Output the [x, y] coordinate of the center of the cell containing the given text.  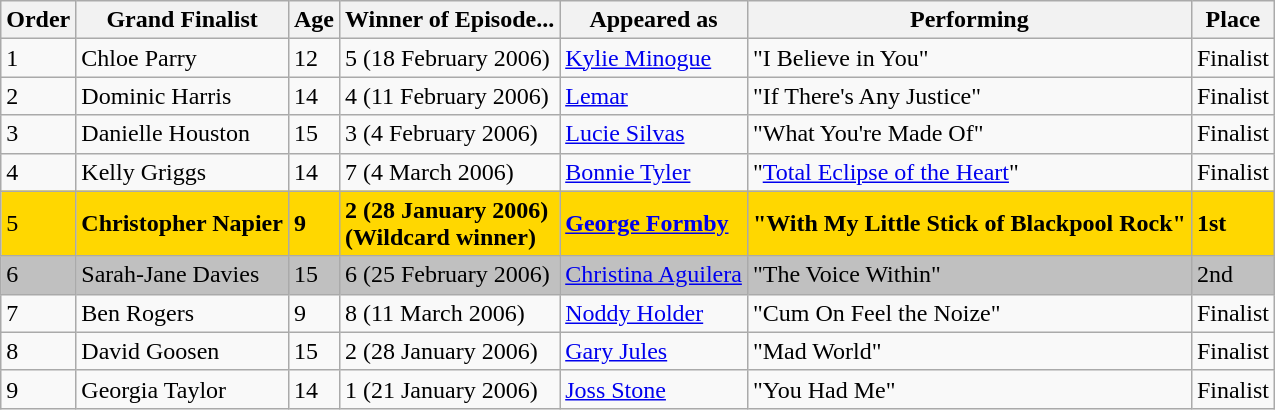
Kylie Minogue [654, 58]
Sarah-Jane Davies [182, 275]
5 (18 February 2006) [449, 58]
Joss Stone [654, 389]
Lemar [654, 96]
2 (28 January 2006) [449, 351]
1st [1232, 224]
George Formby [654, 224]
4 (11 February 2006) [449, 96]
8 (11 March 2006) [449, 313]
2 [38, 96]
Christina Aguilera [654, 275]
Bonnie Tyler [654, 172]
"With My Little Stick of Blackpool Rock" [969, 224]
12 [314, 58]
Appeared as [654, 20]
Order [38, 20]
"Cum On Feel the Noize" [969, 313]
Performing [969, 20]
Danielle Houston [182, 134]
Kelly Griggs [182, 172]
Christopher Napier [182, 224]
Gary Jules [654, 351]
3 (4 February 2006) [449, 134]
5 [38, 224]
1 (21 January 2006) [449, 389]
Grand Finalist [182, 20]
8 [38, 351]
6 (25 February 2006) [449, 275]
Dominic Harris [182, 96]
Lucie Silvas [654, 134]
3 [38, 134]
"Total Eclipse of the Heart" [969, 172]
Age [314, 20]
4 [38, 172]
Chloe Parry [182, 58]
Noddy Holder [654, 313]
7 (4 March 2006) [449, 172]
"If There's Any Justice" [969, 96]
1 [38, 58]
"What You're Made Of" [969, 134]
Ben Rogers [182, 313]
2 (28 January 2006)(Wildcard winner) [449, 224]
"I Believe in You" [969, 58]
2nd [1232, 275]
Georgia Taylor [182, 389]
Winner of Episode... [449, 20]
David Goosen [182, 351]
Place [1232, 20]
6 [38, 275]
7 [38, 313]
"You Had Me" [969, 389]
"The Voice Within" [969, 275]
"Mad World" [969, 351]
